Search for the cell housing the specified text and yield its [X, Y] center coordinate. 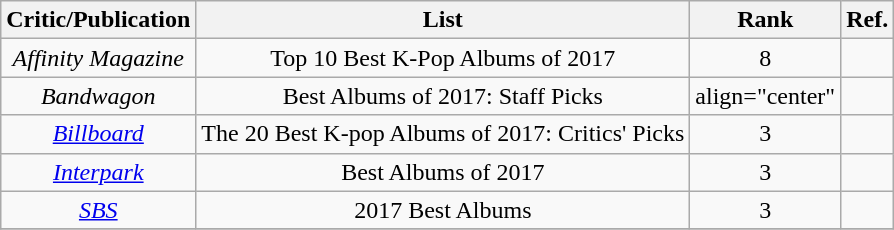
Bandwagon [98, 96]
Affinity Magazine [98, 58]
Interpark [98, 172]
Best Albums of 2017: Staff Picks [443, 96]
8 [766, 58]
align="center" [766, 96]
Best Albums of 2017 [443, 172]
Ref. [868, 20]
Billboard [98, 134]
List [443, 20]
SBS [98, 210]
Top 10 Best K-Pop Albums of 2017 [443, 58]
Rank [766, 20]
Critic/Publication [98, 20]
The 20 Best K-pop Albums of 2017: Critics' Picks [443, 134]
2017 Best Albums [443, 210]
